Return [x, y] of the center of cell containing provided text 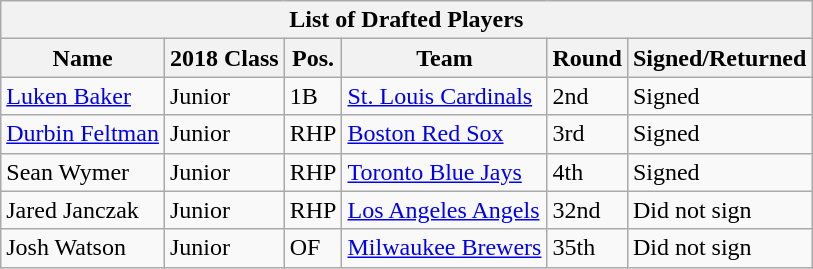
OF [313, 248]
Josh Watson [83, 248]
List of Drafted Players [406, 20]
Toronto Blue Jays [444, 172]
2nd [587, 96]
Name [83, 58]
St. Louis Cardinals [444, 96]
Boston Red Sox [444, 134]
Round [587, 58]
Luken Baker [83, 96]
Durbin Feltman [83, 134]
Los Angeles Angels [444, 210]
3rd [587, 134]
32nd [587, 210]
2018 Class [224, 58]
4th [587, 172]
Jared Janczak [83, 210]
Signed/Returned [719, 58]
1B [313, 96]
Milwaukee Brewers [444, 248]
Sean Wymer [83, 172]
Pos. [313, 58]
Team [444, 58]
35th [587, 248]
